Return the (X, Y) coordinate for the center point of the cell that contains the specified text.  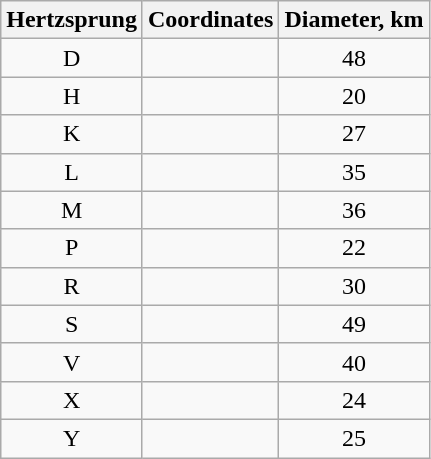
Diameter, km (354, 20)
36 (354, 210)
S (72, 324)
Y (72, 438)
40 (354, 362)
20 (354, 96)
Hertzsprung (72, 20)
25 (354, 438)
49 (354, 324)
30 (354, 286)
Coordinates (210, 20)
L (72, 172)
35 (354, 172)
D (72, 58)
48 (354, 58)
24 (354, 400)
M (72, 210)
R (72, 286)
P (72, 248)
27 (354, 134)
V (72, 362)
22 (354, 248)
K (72, 134)
H (72, 96)
X (72, 400)
